Provide the [X, Y] coordinate of the cell's center where the given text is located.  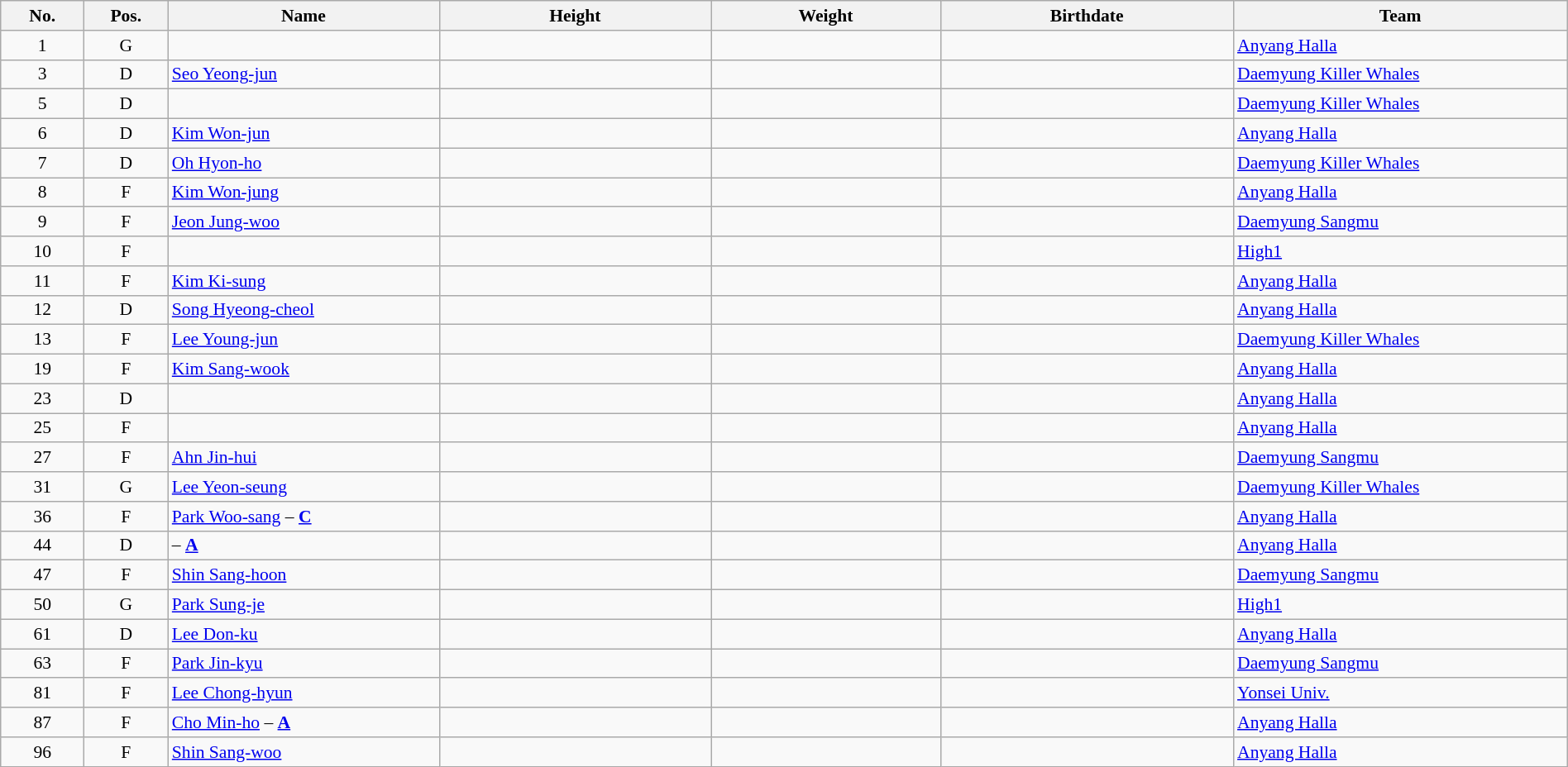
Kim Won-jun [304, 134]
9 [43, 222]
13 [43, 340]
23 [43, 398]
50 [43, 605]
Shin Sang-hoon [304, 575]
Height [575, 16]
44 [43, 545]
Kim Won-jung [304, 193]
47 [43, 575]
61 [43, 634]
27 [43, 458]
6 [43, 134]
Team [1400, 16]
36 [43, 517]
5 [43, 104]
Song Hyeong-cheol [304, 310]
Shin Sang-woo [304, 752]
Ahn Jin-hui [304, 458]
Yonsei Univ. [1400, 693]
– A [304, 545]
Park Sung-je [304, 605]
8 [43, 193]
Lee Chong-hyun [304, 693]
Lee Young-jun [304, 340]
Kim Ki-sung [304, 281]
12 [43, 310]
Lee Yeon-seung [304, 487]
11 [43, 281]
Birthdate [1087, 16]
Kim Sang-wook [304, 369]
Lee Don-ku [304, 634]
96 [43, 752]
1 [43, 45]
Pos. [126, 16]
Jeon Jung-woo [304, 222]
No. [43, 16]
63 [43, 664]
81 [43, 693]
19 [43, 369]
87 [43, 722]
Seo Yeong-jun [304, 74]
25 [43, 428]
Cho Min-ho – A [304, 722]
Weight [826, 16]
Oh Hyon-ho [304, 163]
3 [43, 74]
10 [43, 251]
7 [43, 163]
31 [43, 487]
Park Woo-sang – C [304, 517]
Park Jin-kyu [304, 664]
Name [304, 16]
